Pinpoint the cell where the given text exists, returning its (x, y) midpoint coordinate. 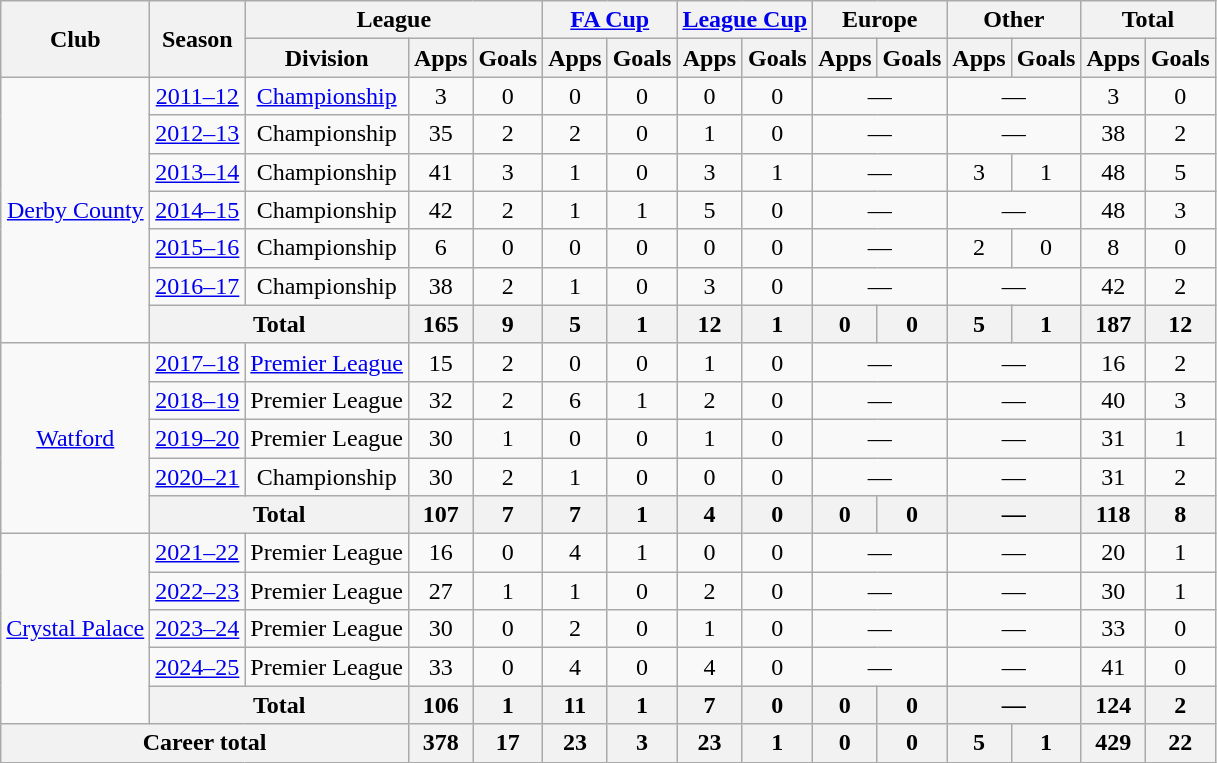
League Cup (745, 20)
Season (198, 39)
2011–12 (198, 96)
106 (440, 705)
2019–20 (198, 438)
2014–15 (198, 210)
32 (440, 400)
Europe (880, 20)
118 (1113, 515)
107 (440, 515)
Derby County (76, 210)
165 (440, 324)
Crystal Palace (76, 629)
9 (508, 324)
Club (76, 39)
2023–24 (198, 629)
124 (1113, 705)
Division (327, 58)
2015–16 (198, 248)
2013–14 (198, 172)
22 (1180, 743)
2022–23 (198, 591)
40 (1113, 400)
378 (440, 743)
2016–17 (198, 286)
Watford (76, 438)
2012–13 (198, 134)
27 (440, 591)
2021–22 (198, 553)
11 (575, 705)
Other (1014, 20)
187 (1113, 324)
2020–21 (198, 477)
Career total (205, 743)
2017–18 (198, 362)
2024–25 (198, 667)
429 (1113, 743)
15 (440, 362)
35 (440, 134)
FA Cup (610, 20)
20 (1113, 553)
League (394, 20)
17 (508, 743)
2018–19 (198, 400)
